Locate the cell with the specified text and output its (x, y) center coordinate. 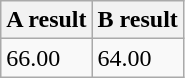
64.00 (138, 58)
66.00 (46, 58)
A result (46, 20)
B result (138, 20)
